Identify which cell holds the provided text, then report its (X, Y) central coordinate. 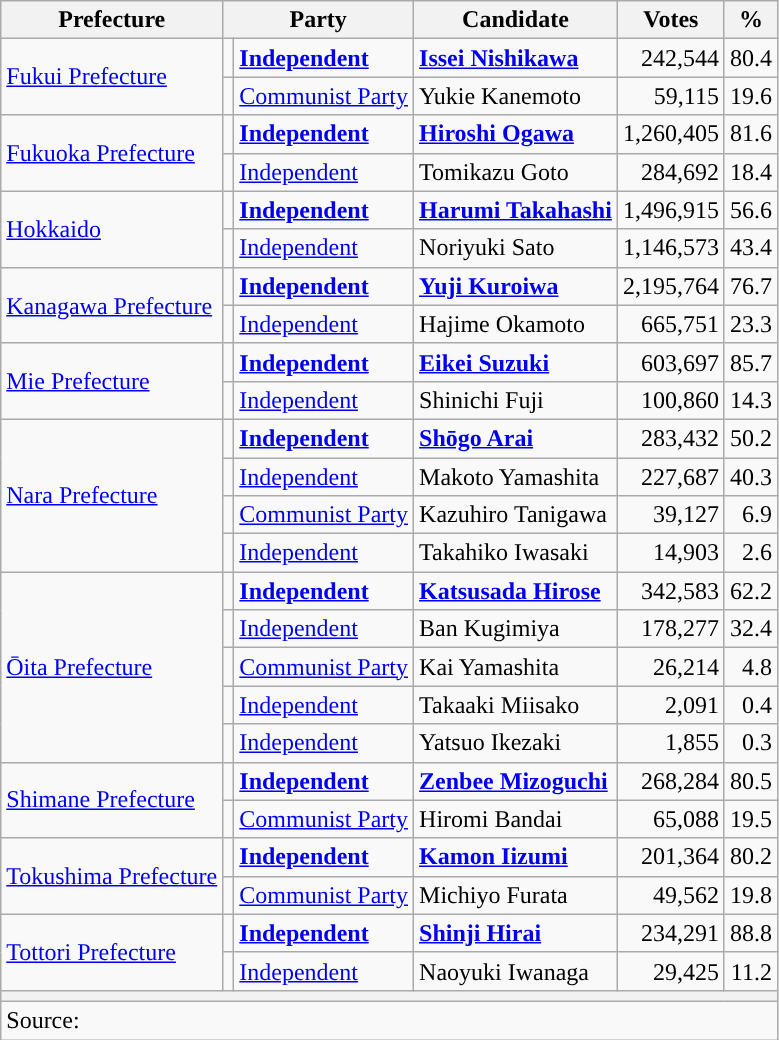
Takahiko Iwasaki (516, 553)
Shimane Prefecture (112, 800)
62.2 (750, 591)
227,687 (670, 477)
Yukie Kanemoto (516, 96)
268,284 (670, 781)
Hajime Okamoto (516, 324)
0.3 (750, 743)
Votes (670, 20)
50.2 (750, 438)
2.6 (750, 553)
81.6 (750, 134)
80.4 (750, 58)
Party (318, 20)
39,127 (670, 515)
76.7 (750, 286)
85.7 (750, 362)
Katsusada Hirose (516, 591)
1,496,915 (670, 210)
201,364 (670, 857)
Tottori Prefecture (112, 952)
Mie Prefecture (112, 381)
29,425 (670, 971)
Tomikazu Goto (516, 172)
234,291 (670, 933)
80.2 (750, 857)
Harumi Takahashi (516, 210)
Hiromi Bandai (516, 819)
Candidate (516, 20)
Kai Yamashita (516, 667)
2,091 (670, 705)
56.6 (750, 210)
Fukuoka Prefecture (112, 153)
Kanagawa Prefecture (112, 305)
Eikei Suzuki (516, 362)
178,277 (670, 629)
Michiyo Furata (516, 895)
Source: (390, 1020)
Yuji Kuroiwa (516, 286)
Noriyuki Sato (516, 248)
49,562 (670, 895)
Shinji Hirai (516, 933)
4.8 (750, 667)
Shōgo Arai (516, 438)
Takaaki Miisako (516, 705)
665,751 (670, 324)
242,544 (670, 58)
19.5 (750, 819)
14.3 (750, 400)
23.3 (750, 324)
Issei Nishikawa (516, 58)
Prefecture (112, 20)
59,115 (670, 96)
284,692 (670, 172)
26,214 (670, 667)
14,903 (670, 553)
283,432 (670, 438)
603,697 (670, 362)
Nara Prefecture (112, 495)
32.4 (750, 629)
Tokushima Prefecture (112, 876)
% (750, 20)
43.4 (750, 248)
18.4 (750, 172)
2,195,764 (670, 286)
1,146,573 (670, 248)
Ōita Prefecture (112, 667)
Kamon Iizumi (516, 857)
Hokkaido (112, 229)
6.9 (750, 515)
40.3 (750, 477)
19.6 (750, 96)
342,583 (670, 591)
1,260,405 (670, 134)
Hiroshi Ogawa (516, 134)
1,855 (670, 743)
Zenbee Mizoguchi (516, 781)
Naoyuki Iwanaga (516, 971)
88.8 (750, 933)
Ban Kugimiya (516, 629)
Yatsuo Ikezaki (516, 743)
65,088 (670, 819)
Shinichi Fuji (516, 400)
19.8 (750, 895)
80.5 (750, 781)
Fukui Prefecture (112, 77)
Makoto Yamashita (516, 477)
11.2 (750, 971)
Kazuhiro Tanigawa (516, 515)
100,860 (670, 400)
0.4 (750, 705)
